Identify which cell holds the provided text, then report its [X, Y] central coordinate. 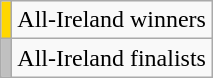
All-Ireland winners [112, 20]
All-Ireland finalists [112, 58]
